Identify which cell holds the provided text, then report its [x, y] central coordinate. 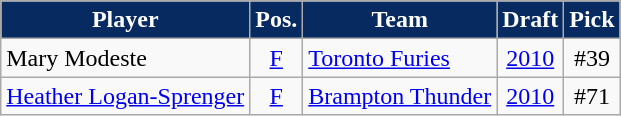
Mary Modeste [126, 58]
Pick [592, 20]
Brampton Thunder [400, 96]
Toronto Furies [400, 58]
Pos. [276, 20]
#39 [592, 58]
Player [126, 20]
#71 [592, 96]
Heather Logan-Sprenger [126, 96]
Team [400, 20]
Draft [530, 20]
